Detect which cell encompasses the target text, then output its [x, y] center coordinate. 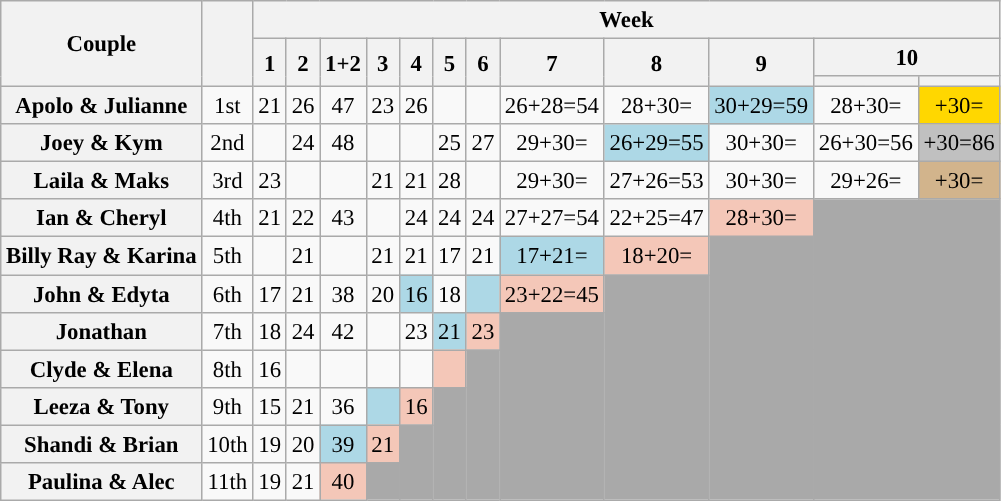
Joey & Kym [102, 143]
Week [626, 20]
10 [908, 58]
9th [228, 406]
38 [343, 294]
27+27=54 [552, 219]
2nd [228, 143]
39 [343, 444]
Jonathan [102, 331]
6th [228, 294]
John & Edyta [102, 294]
42 [343, 331]
26+28=54 [552, 106]
17+21= [552, 256]
Billy Ray & Karina [102, 256]
Paulina & Alec [102, 482]
28 [450, 181]
8 [656, 63]
15 [270, 406]
5th [228, 256]
43 [343, 219]
6 [482, 63]
26+30=56 [866, 143]
Apolo & Julianne [102, 106]
10th [228, 444]
1st [228, 106]
Clyde & Elena [102, 369]
26+29=55 [656, 143]
7th [228, 331]
22+25=47 [656, 219]
3rd [228, 181]
5 [450, 63]
9 [762, 63]
40 [343, 482]
27+26=53 [656, 181]
Ian & Cheryl [102, 219]
29+26= [866, 181]
11th [228, 482]
4 [416, 63]
4th [228, 219]
25 [450, 143]
23+22=45 [552, 294]
27 [482, 143]
7 [552, 63]
36 [343, 406]
Leeza & Tony [102, 406]
Couple [102, 44]
48 [343, 143]
8th [228, 369]
2 [302, 63]
1 [270, 63]
+30=86 [959, 143]
3 [382, 63]
47 [343, 106]
1+2 [343, 63]
30+29=59 [762, 106]
18+20= [656, 256]
Shandi & Brian [102, 444]
Laila & Maks [102, 181]
22 [302, 219]
